Find where the given text appears and provide that cell's center as (X, Y) coordinate. 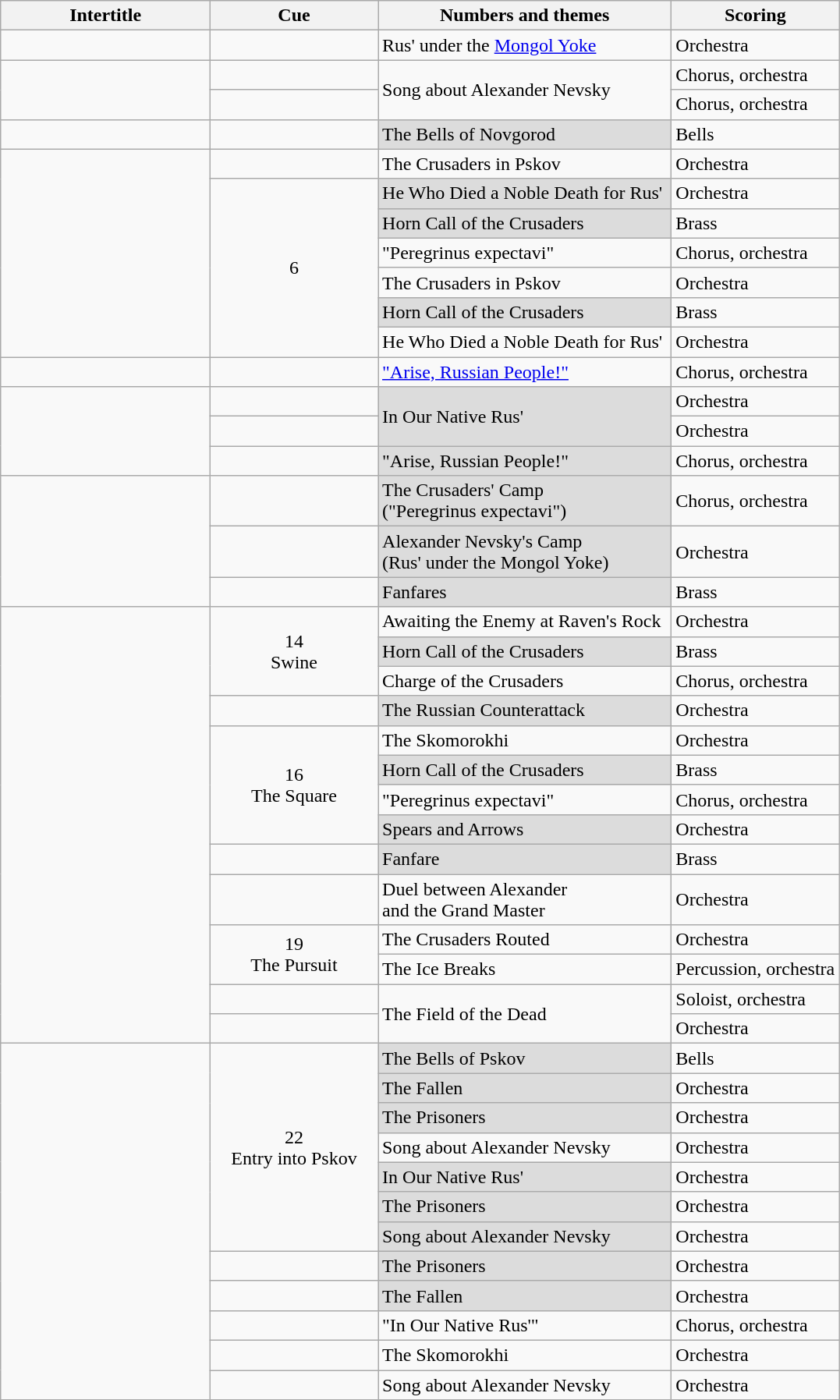
Fanfare (525, 859)
The Bells of Pskov (525, 1058)
The Field of the Dead (525, 1014)
The Crusaders' Camp("Peregrinus expectavi") (525, 501)
The Russian Counterattack (525, 711)
Duel between Alexanderand the Grand Master (525, 898)
14Swine (295, 651)
Percussion, orchestra (755, 969)
22Entry into Pskov (295, 1147)
The Crusaders Routed (525, 940)
Fanfares (525, 592)
Alexander Nevsky's Camp(Rus' under the Mongol Yoke) (525, 552)
Awaiting the Enemy at Raven's Rock (525, 622)
Scoring (755, 16)
The Bells of Novgorod (525, 134)
Charge of the Crusaders (525, 681)
Spears and Arrows (525, 829)
16The Square (295, 785)
Soloist, orchestra (755, 999)
The Ice Breaks (525, 969)
Rus' under the Mongol Yoke (525, 45)
"In Our Native Rus'" (525, 1325)
19The Pursuit (295, 955)
Cue (295, 16)
Intertitle (106, 16)
Numbers and themes (525, 16)
6 (295, 268)
